Scan for the cell matching the given text and deliver its (X, Y) coordinate at center. 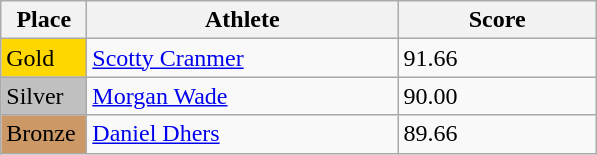
91.66 (498, 58)
Morgan Wade (242, 96)
Daniel Dhers (242, 134)
89.66 (498, 134)
Scotty Cranmer (242, 58)
Gold (44, 58)
Place (44, 20)
Athlete (242, 20)
Silver (44, 96)
90.00 (498, 96)
Bronze (44, 134)
Score (498, 20)
